Determine the (x, y) coordinate at the center of the cell enclosing the given text.  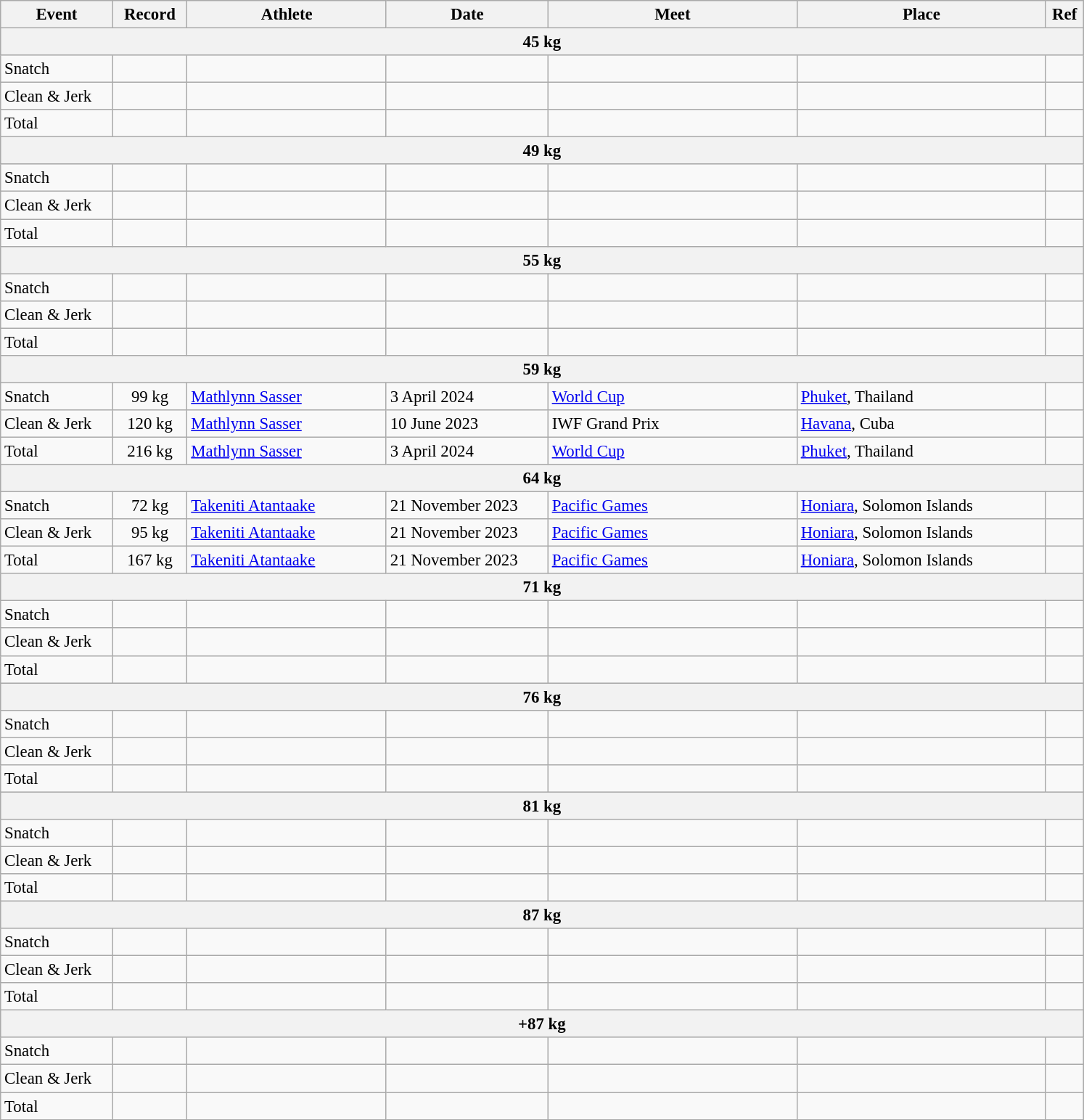
IWF Grand Prix (672, 424)
167 kg (149, 560)
45 kg (542, 42)
Meet (672, 15)
Place (921, 15)
64 kg (542, 478)
216 kg (149, 451)
95 kg (149, 533)
55 kg (542, 260)
49 kg (542, 151)
Record (149, 15)
71 kg (542, 587)
Athlete (287, 15)
Date (467, 15)
120 kg (149, 424)
87 kg (542, 915)
+87 kg (542, 1024)
Event (57, 15)
72 kg (149, 506)
81 kg (542, 806)
99 kg (149, 396)
Havana, Cuba (921, 424)
Ref (1064, 15)
10 June 2023 (467, 424)
76 kg (542, 697)
59 kg (542, 369)
